Identify which cell holds the provided text, then report its (x, y) central coordinate. 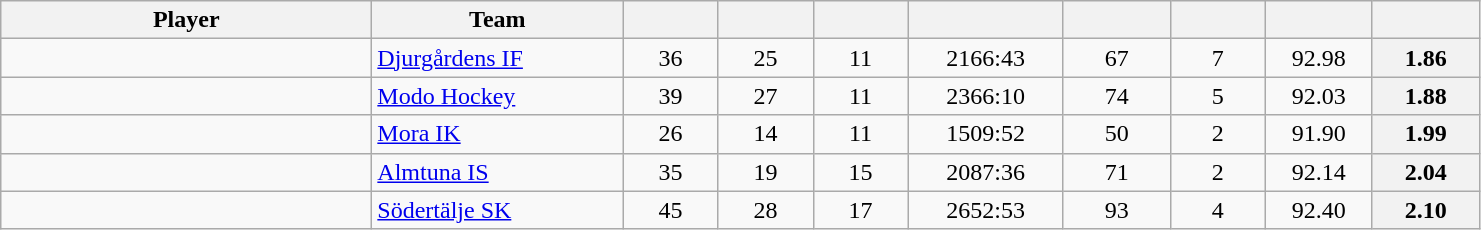
2087:36 (986, 172)
26 (670, 134)
5 (1218, 96)
2.04 (1426, 172)
14 (766, 134)
Team (498, 20)
Player (186, 20)
Modo Hockey (498, 96)
39 (670, 96)
4 (1218, 210)
45 (670, 210)
35 (670, 172)
93 (1116, 210)
15 (860, 172)
Almtuna IS (498, 172)
92.40 (1318, 210)
92.98 (1318, 58)
19 (766, 172)
2652:53 (986, 210)
1509:52 (986, 134)
1.86 (1426, 58)
7 (1218, 58)
Mora IK (498, 134)
25 (766, 58)
1.99 (1426, 134)
92.14 (1318, 172)
17 (860, 210)
27 (766, 96)
2.10 (1426, 210)
Södertälje SK (498, 210)
71 (1116, 172)
36 (670, 58)
2366:10 (986, 96)
2166:43 (986, 58)
74 (1116, 96)
67 (1116, 58)
50 (1116, 134)
91.90 (1318, 134)
92.03 (1318, 96)
Djurgårdens IF (498, 58)
1.88 (1426, 96)
28 (766, 210)
